Return the [X, Y] coordinate for the center point of the cell that contains the specified text.  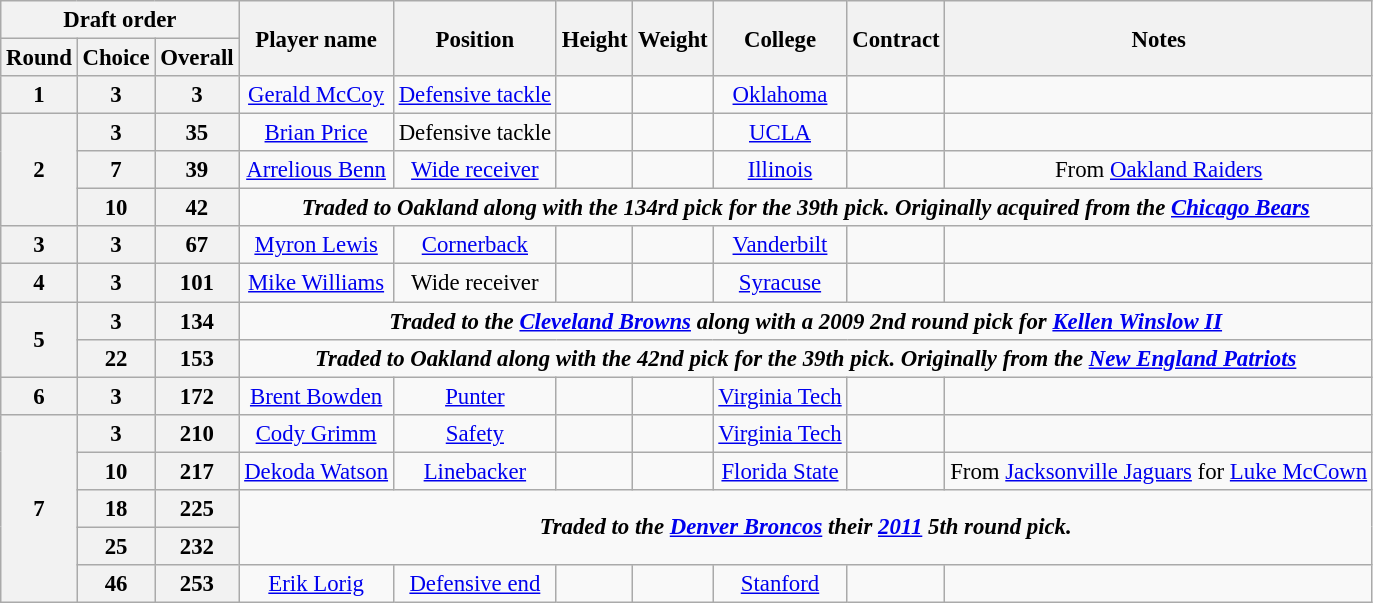
217 [197, 471]
25 [116, 546]
Overall [197, 58]
Traded to Oakland along with the 42nd pick for the 39th pick. Originally from the New England Patriots [806, 358]
Vanderbilt [780, 245]
39 [197, 170]
172 [197, 396]
Mike Williams [316, 283]
Traded to Oakland along with the 134rd pick for the 39th pick. Originally acquired from the Chicago Bears [806, 208]
Florida State [780, 471]
College [780, 38]
67 [197, 245]
Round [39, 58]
101 [197, 283]
Cornerback [474, 245]
134 [197, 321]
From Jacksonville Jaguars for Luke McCown [1159, 471]
Stanford [780, 584]
232 [197, 546]
From Oakland Raiders [1159, 170]
Choice [116, 58]
22 [116, 358]
Defensive end [474, 584]
5 [39, 340]
Arrelious Benn [316, 170]
1 [39, 95]
Oklahoma [780, 95]
Player name [316, 38]
Traded to the Cleveland Browns along with a 2009 2nd round pick for Kellen Winslow II [806, 321]
153 [197, 358]
Position [474, 38]
Erik Lorig [316, 584]
35 [197, 133]
Notes [1159, 38]
Myron Lewis [316, 245]
6 [39, 396]
UCLA [780, 133]
Weight [673, 38]
4 [39, 283]
18 [116, 509]
Cody Grimm [316, 433]
Draft order [120, 20]
210 [197, 433]
Height [594, 38]
Dekoda Watson [316, 471]
Safety [474, 433]
42 [197, 208]
2 [39, 170]
Illinois [780, 170]
253 [197, 584]
46 [116, 584]
Linebacker [474, 471]
225 [197, 509]
Contract [896, 38]
Syracuse [780, 283]
Traded to the Denver Broncos their 2011 5th round pick. [806, 528]
Punter [474, 396]
Gerald McCoy [316, 95]
Brent Bowden [316, 396]
Brian Price [316, 133]
